Pinpoint the cell where the given text exists, returning its [x, y] midpoint coordinate. 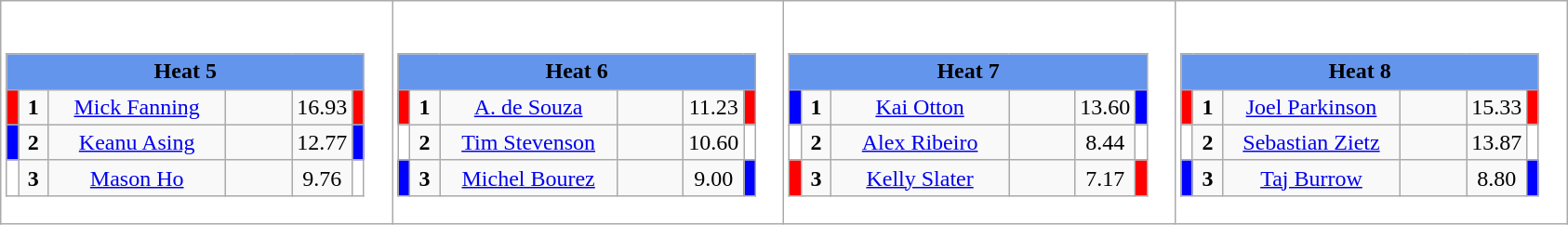
Heat 6 [577, 72]
A. de Souza [528, 107]
Keanu Asing [138, 142]
13.87 [1497, 142]
Sebastian Zietz [1311, 142]
9.76 [322, 178]
Mason Ho [138, 178]
9.00 [714, 178]
Taj Burrow [1311, 178]
15.33 [1497, 107]
Tim Stevenson [528, 142]
Heat 7 [968, 72]
Heat 6 1 A. de Souza 11.23 2 Tim Stevenson 10.60 3 Michel Bourez 9.00 [588, 112]
7.17 [1105, 178]
Heat 5 [185, 72]
8.80 [1497, 178]
Kelly Slater [921, 178]
Heat 8 [1360, 72]
Michel Bourez [528, 178]
Kai Otton [921, 107]
Heat 8 1 Joel Parkinson 15.33 2 Sebastian Zietz 13.87 3 Taj Burrow 8.80 [1371, 112]
12.77 [322, 142]
11.23 [714, 107]
13.60 [1105, 107]
10.60 [714, 142]
Heat 7 1 Kai Otton 13.60 2 Alex Ribeiro 8.44 3 Kelly Slater 7.17 [980, 112]
Joel Parkinson [1311, 107]
Heat 5 1 Mick Fanning 16.93 2 Keanu Asing 12.77 3 Mason Ho 9.76 [197, 112]
8.44 [1105, 142]
16.93 [322, 107]
Alex Ribeiro [921, 142]
Mick Fanning [138, 107]
